Determine the [X, Y] coordinate at the center of the cell enclosing the given text.  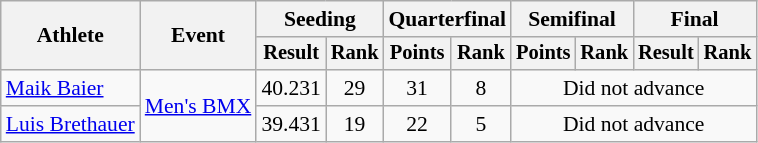
Quarterfinal [447, 19]
39.431 [290, 124]
22 [416, 124]
8 [481, 88]
Men's BMX [198, 106]
40.231 [290, 88]
Athlete [70, 36]
29 [355, 88]
Final [694, 19]
Seeding [320, 19]
Event [198, 36]
Maik Baier [70, 88]
Luis Brethauer [70, 124]
19 [355, 124]
31 [416, 88]
Semifinal [572, 19]
5 [481, 124]
